Determine the [X, Y] coordinate at the center of the cell enclosing the given text.  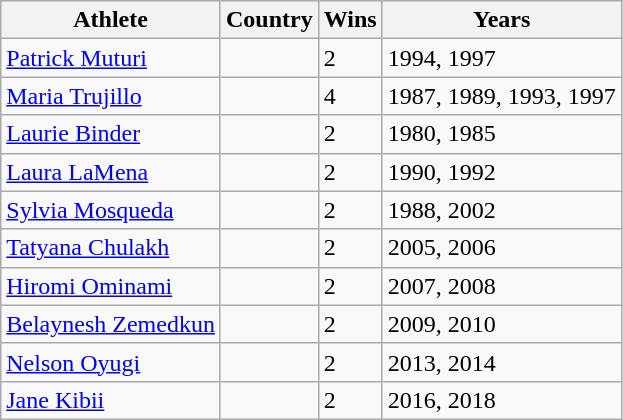
Athlete [111, 20]
Years [502, 20]
Laura LaMena [111, 172]
1990, 1992 [502, 172]
2007, 2008 [502, 286]
Laurie Binder [111, 134]
Country [269, 20]
Tatyana Chulakh [111, 248]
2009, 2010 [502, 324]
1980, 1985 [502, 134]
2013, 2014 [502, 362]
1994, 1997 [502, 58]
1987, 1989, 1993, 1997 [502, 96]
Jane Kibii [111, 400]
2016, 2018 [502, 400]
2005, 2006 [502, 248]
Belaynesh Zemedkun [111, 324]
Hiromi Ominami [111, 286]
Maria Trujillo [111, 96]
Wins [350, 20]
Sylvia Mosqueda [111, 210]
Patrick Muturi [111, 58]
Nelson Oyugi [111, 362]
1988, 2002 [502, 210]
4 [350, 96]
